Search for the cell housing the specified text and yield its [x, y] center coordinate. 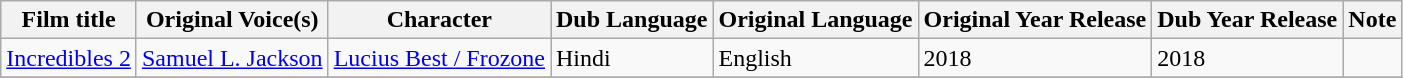
Dub Year Release [1248, 20]
Incredibles 2 [69, 58]
Original Year Release [1035, 20]
Dub Language [631, 20]
Hindi [631, 58]
Samuel L. Jackson [232, 58]
Character [439, 20]
English [816, 58]
Lucius Best / Frozone [439, 58]
Original Voice(s) [232, 20]
Film title [69, 20]
Note [1372, 20]
Original Language [816, 20]
